Output the (x, y) coordinate of the center of the cell containing the given text.  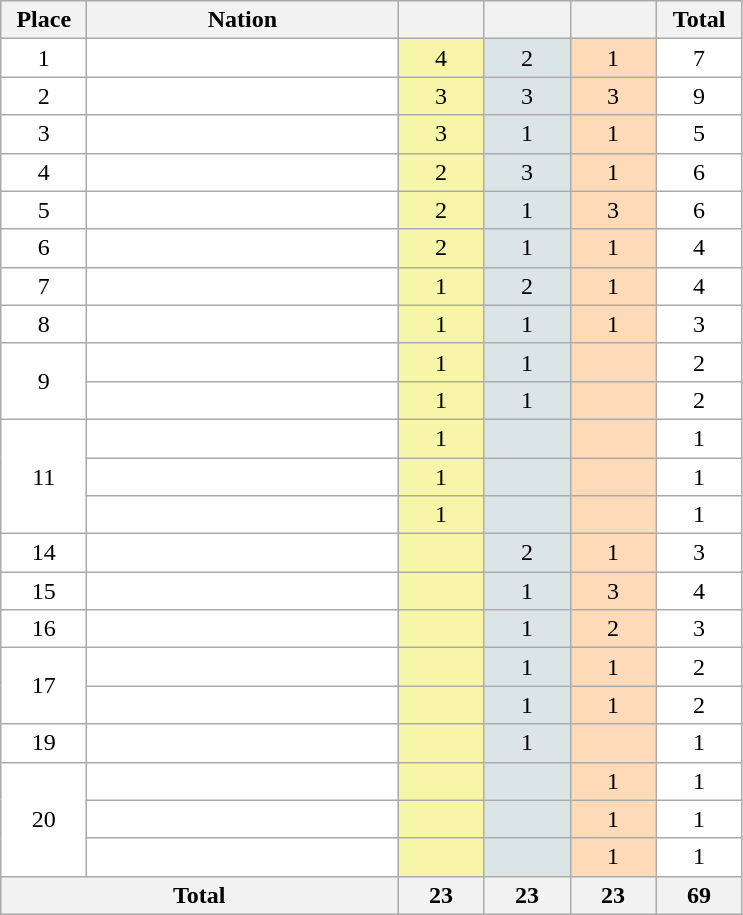
Place (44, 20)
Nation (242, 20)
16 (44, 629)
15 (44, 591)
20 (44, 819)
19 (44, 743)
8 (44, 324)
69 (699, 895)
11 (44, 476)
17 (44, 686)
14 (44, 553)
